Scan for the cell matching the given text and deliver its [x, y] coordinate at center. 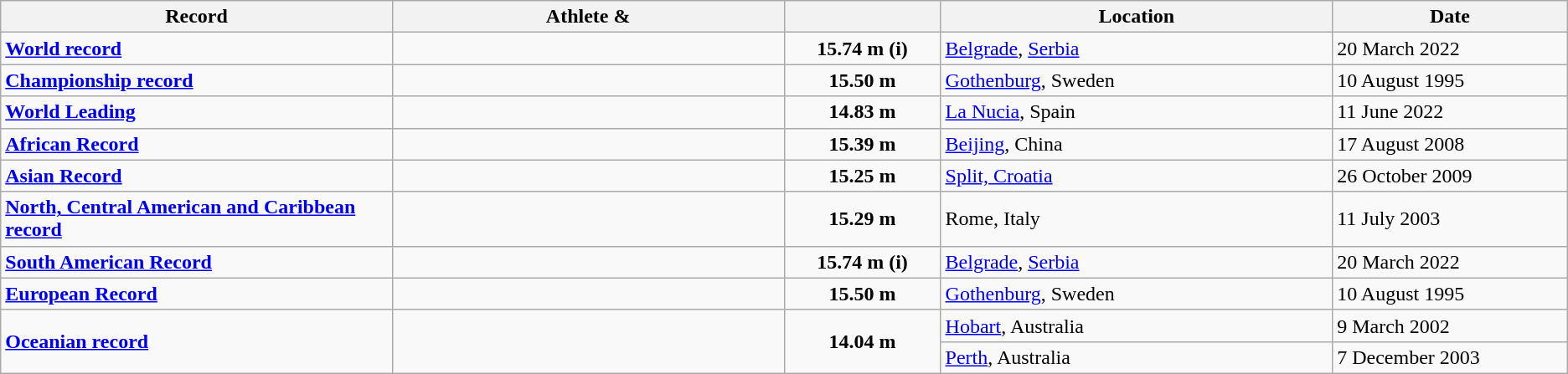
17 August 2008 [1451, 144]
North, Central American and Caribbean record [197, 219]
African Record [197, 144]
South American Record [197, 262]
World record [197, 49]
11 July 2003 [1451, 219]
Championship record [197, 80]
Split, Croatia [1137, 176]
World Leading [197, 112]
7 December 2003 [1451, 357]
Athlete & [588, 17]
15.25 m [863, 176]
Perth, Australia [1137, 357]
Date [1451, 17]
Beijing, China [1137, 144]
26 October 2009 [1451, 176]
Rome, Italy [1137, 219]
European Record [197, 294]
11 June 2022 [1451, 112]
14.04 m [863, 341]
15.39 m [863, 144]
15.29 m [863, 219]
Location [1137, 17]
Asian Record [197, 176]
9 March 2002 [1451, 325]
Oceanian record [197, 341]
La Nucia, Spain [1137, 112]
14.83 m [863, 112]
Hobart, Australia [1137, 325]
Record [197, 17]
